Return the [x, y] coordinate for the center point of the cell that contains the specified text.  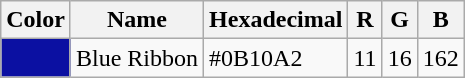
R [365, 20]
#0B10A2 [276, 58]
162 [440, 58]
Color [36, 20]
Name [136, 20]
Hexadecimal [276, 20]
G [400, 20]
B [440, 20]
11 [365, 58]
Blue Ribbon [136, 58]
16 [400, 58]
